Find where the given text appears and provide that cell's center as (X, Y) coordinate. 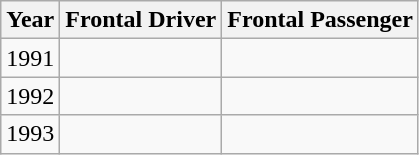
1991 (30, 58)
1993 (30, 134)
1992 (30, 96)
Frontal Passenger (320, 20)
Frontal Driver (141, 20)
Year (30, 20)
